Locate the cell with the specified text and output its (X, Y) center coordinate. 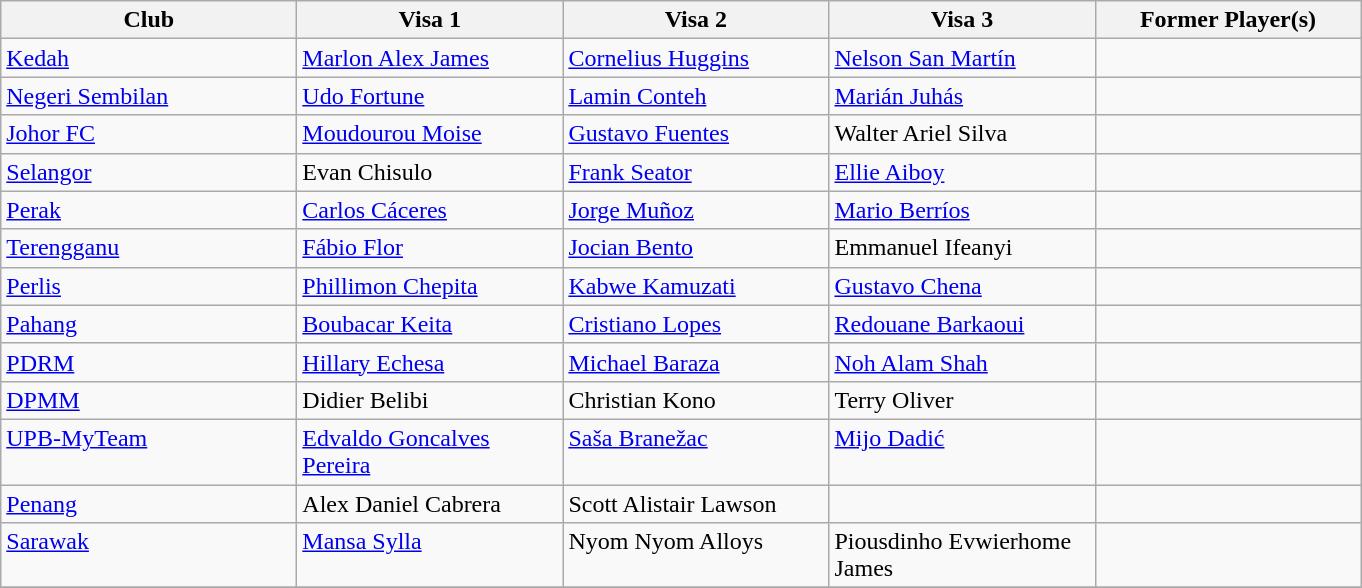
Lamin Conteh (696, 96)
Noh Alam Shah (962, 362)
Jocian Bento (696, 248)
Alex Daniel Cabrera (430, 503)
Johor FC (149, 134)
Marlon Alex James (430, 58)
Frank Seator (696, 172)
Michael Baraza (696, 362)
Former Player(s) (1228, 20)
Kedah (149, 58)
Selangor (149, 172)
Moudourou Moise (430, 134)
Piousdinho Evwierhome James (962, 556)
Edvaldo Goncalves Pereira (430, 452)
Terry Oliver (962, 400)
Cristiano Lopes (696, 324)
PDRM (149, 362)
Gustavo Chena (962, 286)
Marián Juhás (962, 96)
Mijo Dadić (962, 452)
Emmanuel Ifeanyi (962, 248)
Perak (149, 210)
Redouane Barkaoui (962, 324)
Nelson San Martín (962, 58)
Boubacar Keita (430, 324)
Evan Chisulo (430, 172)
Hillary Echesa (430, 362)
Carlos Cáceres (430, 210)
Pahang (149, 324)
Walter Ariel Silva (962, 134)
Kabwe Kamuzati (696, 286)
Mario Berríos (962, 210)
Visa 1 (430, 20)
Cornelius Huggins (696, 58)
Gustavo Fuentes (696, 134)
Negeri Sembilan (149, 96)
DPMM (149, 400)
Udo Fortune (430, 96)
Mansa Sylla (430, 556)
Ellie Aiboy (962, 172)
Saša Branežac (696, 452)
UPB-MyTeam (149, 452)
Fábio Flor (430, 248)
Penang (149, 503)
Visa 3 (962, 20)
Club (149, 20)
Sarawak (149, 556)
Christian Kono (696, 400)
Terengganu (149, 248)
Didier Belibi (430, 400)
Phillimon Chepita (430, 286)
Perlis (149, 286)
Visa 2 (696, 20)
Jorge Muñoz (696, 210)
Scott Alistair Lawson (696, 503)
Nyom Nyom Alloys (696, 556)
